Extract the [x, y] coordinate from the center of the cell holding the provided text.  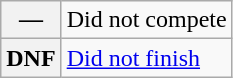
Did not compete [146, 20]
Did not finish [146, 58]
— [31, 20]
DNF [31, 58]
